Search for the cell housing the specified text and yield its [x, y] center coordinate. 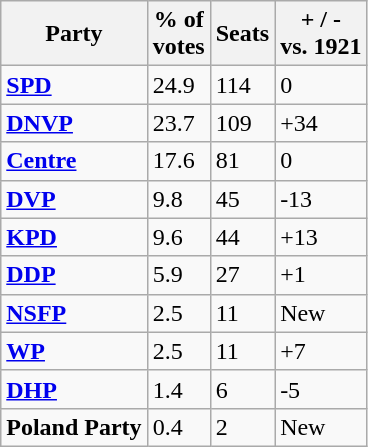
17.6 [178, 161]
NSFP [74, 313]
-13 [321, 199]
SPD [74, 85]
Poland Party [74, 427]
Seats [242, 34]
24.9 [178, 85]
6 [242, 389]
DNVP [74, 123]
+ / -vs. 1921 [321, 34]
27 [242, 275]
WP [74, 351]
Centre [74, 161]
KPD [74, 237]
+34 [321, 123]
5.9 [178, 275]
+13 [321, 237]
+7 [321, 351]
DDP [74, 275]
DHP [74, 389]
1.4 [178, 389]
0.4 [178, 427]
81 [242, 161]
% ofvotes [178, 34]
9.8 [178, 199]
109 [242, 123]
Party [74, 34]
2 [242, 427]
45 [242, 199]
44 [242, 237]
+1 [321, 275]
DVP [74, 199]
114 [242, 85]
9.6 [178, 237]
-5 [321, 389]
23.7 [178, 123]
